For the text-containing cell, return its midpoint in (x, y) coordinate format. 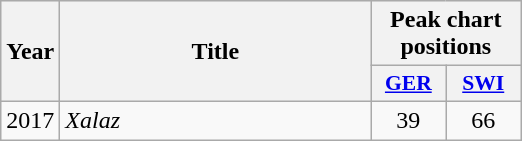
Peak chart positions (446, 34)
Xalaz (216, 120)
Year (30, 52)
SWI (484, 84)
66 (484, 120)
GER (408, 84)
39 (408, 120)
2017 (30, 120)
Title (216, 52)
